Capture the cell that displays the provided text and extract its [x, y] central coordinate. 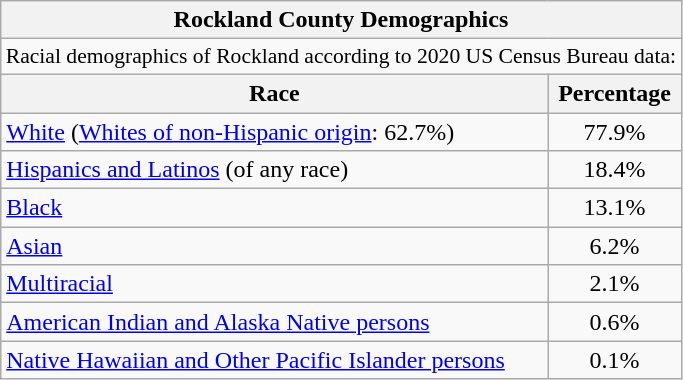
Native Hawaiian and Other Pacific Islander persons [274, 360]
Race [274, 93]
77.9% [614, 131]
Black [274, 208]
Asian [274, 246]
Multiracial [274, 284]
Racial demographics of Rockland according to 2020 US Census Bureau data: [341, 57]
2.1% [614, 284]
0.6% [614, 322]
13.1% [614, 208]
6.2% [614, 246]
American Indian and Alaska Native persons [274, 322]
0.1% [614, 360]
Rockland County Demographics [341, 20]
18.4% [614, 170]
Percentage [614, 93]
Hispanics and Latinos (of any race) [274, 170]
White (Whites of non-Hispanic origin: 62.7%) [274, 131]
